From the cell containing the given text, extract its center point as (x, y) coordinate. 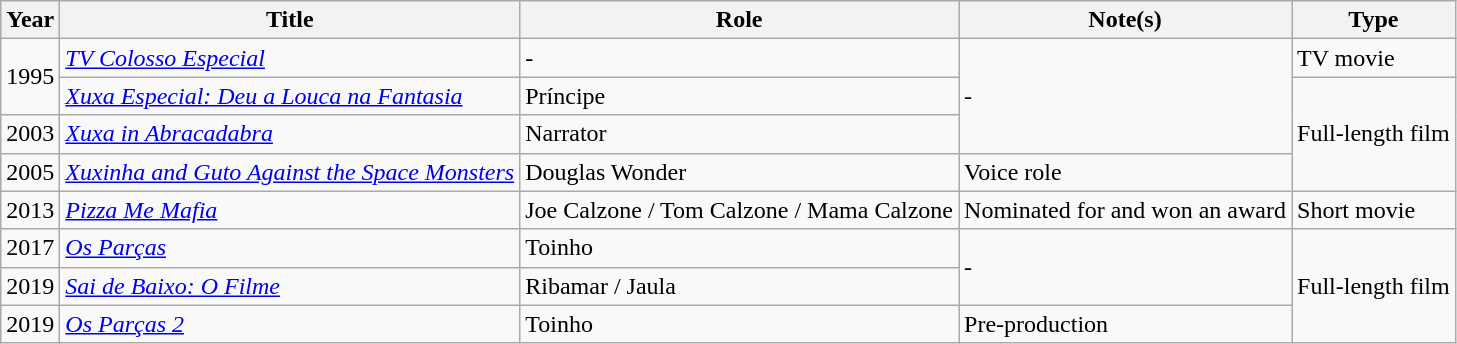
Short movie (1374, 210)
Os Parças (290, 248)
Year (30, 20)
TV movie (1374, 58)
Narrator (740, 134)
Role (740, 20)
2017 (30, 248)
1995 (30, 77)
Xuxa in Abracadabra (290, 134)
Nominated for and won an award (1126, 210)
2003 (30, 134)
Pre-production (1126, 324)
Xuxa Especial: Deu a Louca na Fantasia (290, 96)
Note(s) (1126, 20)
Os Parças 2 (290, 324)
Joe Calzone / Tom Calzone / Mama Calzone (740, 210)
Sai de Baixo: O Filme (290, 286)
2005 (30, 172)
2013 (30, 210)
Ribamar / Jaula (740, 286)
Type (1374, 20)
Xuxinha and Guto Against the Space Monsters (290, 172)
Príncipe (740, 96)
Douglas Wonder (740, 172)
TV Colosso Especial (290, 58)
Title (290, 20)
Pizza Me Mafia (290, 210)
Voice role (1126, 172)
